Provide the [X, Y] coordinate of the cell's center where the given text is located.  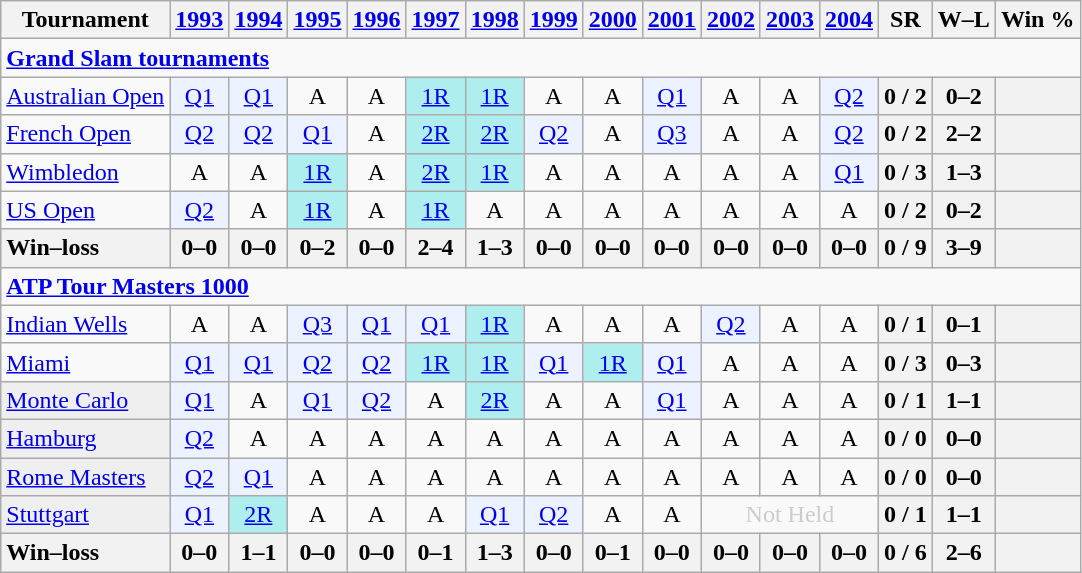
2001 [672, 20]
ATP Tour Masters 1000 [540, 286]
2–4 [436, 248]
Grand Slam tournaments [540, 58]
Stuttgart [86, 515]
Miami [86, 362]
2004 [848, 20]
US Open [86, 210]
Monte Carlo [86, 400]
1993 [200, 20]
1998 [494, 20]
Tournament [86, 20]
French Open [86, 134]
2000 [612, 20]
0 / 9 [906, 248]
W–L [964, 20]
2002 [730, 20]
0 / 6 [906, 553]
Win % [1038, 20]
1994 [258, 20]
Rome Masters [86, 477]
3–9 [964, 248]
1995 [318, 20]
1999 [554, 20]
Wimbledon [86, 172]
2003 [790, 20]
Indian Wells [86, 324]
2–6 [964, 553]
SR [906, 20]
2–2 [964, 134]
Not Held [790, 515]
1996 [376, 20]
1997 [436, 20]
Hamburg [86, 438]
Australian Open [86, 96]
0–3 [964, 362]
